Find where the given text appears and provide that cell's center as (x, y) coordinate. 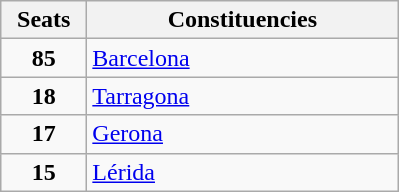
18 (44, 96)
Lérida (242, 172)
15 (44, 172)
Barcelona (242, 58)
Gerona (242, 134)
17 (44, 134)
Constituencies (242, 20)
Tarragona (242, 96)
Seats (44, 20)
85 (44, 58)
